Pinpoint the cell where the given text exists, returning its (X, Y) midpoint coordinate. 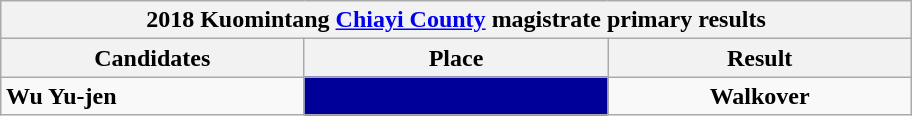
Result (760, 58)
Candidates (152, 58)
Wu Yu-jen (152, 96)
Place (456, 58)
2018 Kuomintang Chiayi County magistrate primary results (456, 20)
Walkover (760, 96)
